Locate the cell with the specified text and output its (X, Y) center coordinate. 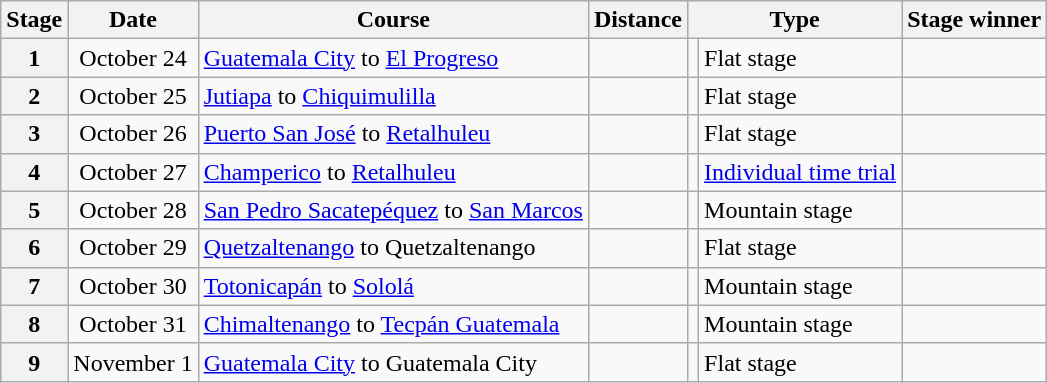
October 25 (133, 96)
October 27 (133, 172)
1 (34, 58)
October 26 (133, 134)
2 (34, 96)
Stage (34, 20)
Chimaltenango to Tecpán Guatemala (393, 324)
6 (34, 248)
5 (34, 210)
Guatemala City to Guatemala City (393, 362)
8 (34, 324)
Guatemala City to El Progreso (393, 58)
October 30 (133, 286)
October 31 (133, 324)
Type (795, 20)
October 24 (133, 58)
Jutiapa to Chiquimulilla (393, 96)
4 (34, 172)
November 1 (133, 362)
Puerto San José to Retalhuleu (393, 134)
Totonicapán to Sololá (393, 286)
7 (34, 286)
Individual time trial (800, 172)
October 28 (133, 210)
San Pedro Sacatepéquez to San Marcos (393, 210)
October 29 (133, 248)
3 (34, 134)
Distance (638, 20)
Date (133, 20)
Quetzaltenango to Quetzaltenango (393, 248)
Champerico to Retalhuleu (393, 172)
Stage winner (974, 20)
Course (393, 20)
9 (34, 362)
